Output the [x, y] coordinate of the center of the cell containing the given text.  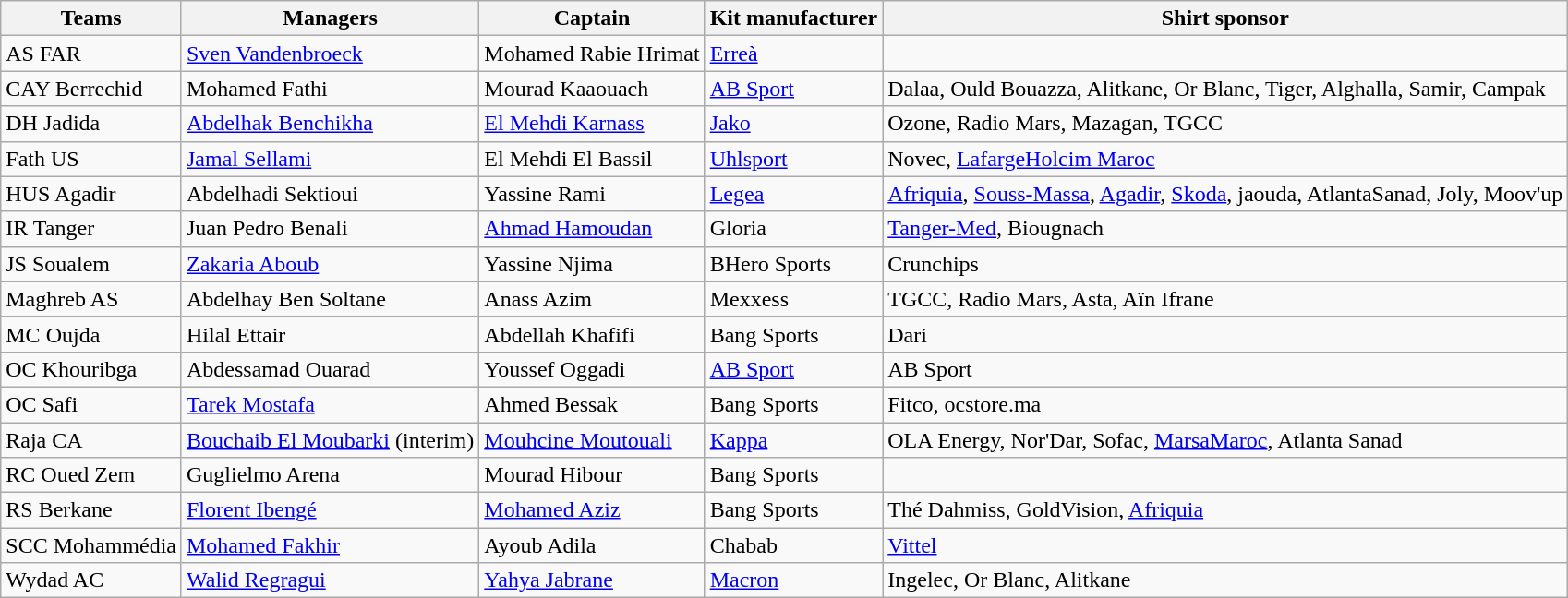
Guglielmo Arena [330, 475]
OC Safi [91, 404]
Fath US [91, 159]
Erreà [794, 54]
Zakaria Aboub [330, 264]
Sven Vandenbroeck [330, 54]
Captain [592, 18]
Thé Dahmiss, GoldVision, Afriquia [1225, 510]
Abdessamad Ouarad [330, 369]
RS Berkane [91, 510]
TGCC, Radio Mars, Asta, Aïn Ifrane [1225, 299]
Walid Regragui [330, 580]
Abdelhak Benchikha [330, 124]
Fitco, ocstore.ma [1225, 404]
Hilal Ettair [330, 334]
HUS Agadir [91, 194]
Jako [794, 124]
Mourad Hibour [592, 475]
JS Soualem [91, 264]
Wydad AC [91, 580]
Tarek Mostafa [330, 404]
Dari [1225, 334]
Novec, LafargeHolcim Maroc [1225, 159]
Anass Azim [592, 299]
Chabab [794, 545]
Ahmed Bessak [592, 404]
Ahmad Hamoudan [592, 229]
Youssef Oggadi [592, 369]
Mohamed Fakhir [330, 545]
Abdelhadi Sektioui [330, 194]
Crunchips [1225, 264]
SCC Mohammédia [91, 545]
Mourad Kaaouach [592, 89]
Kit manufacturer [794, 18]
Ingelec, Or Blanc, Alitkane [1225, 580]
Yassine Njima [592, 264]
Mouhcine Moutouali [592, 440]
AS FAR [91, 54]
Florent Ibengé [330, 510]
Shirt sponsor [1225, 18]
Macron [794, 580]
Ozone, Radio Mars, Mazagan, TGCC [1225, 124]
Bouchaib El Moubarki (interim) [330, 440]
Legea [794, 194]
CAY Berrechid [91, 89]
Abdelhay Ben Soltane [330, 299]
IR Tanger [91, 229]
OLA Energy, Nor'Dar, Sofac, MarsaMaroc, Atlanta Sanad [1225, 440]
Abdellah Khafifi [592, 334]
Yassine Rami [592, 194]
Kappa [794, 440]
Jamal Sellami [330, 159]
Gloria [794, 229]
Managers [330, 18]
Teams [91, 18]
Yahya Jabrane [592, 580]
Mohamed Rabie Hrimat [592, 54]
Mohamed Fathi [330, 89]
Uhlsport [794, 159]
Juan Pedro Benali [330, 229]
Raja CA [91, 440]
DH Jadida [91, 124]
Maghreb AS [91, 299]
Dalaa, Ould Bouazza, Alitkane, Or Blanc, Tiger, Alghalla, Samir, Campak [1225, 89]
Mexxess [794, 299]
MC Oujda [91, 334]
Ayoub Adila [592, 545]
Afriquia, Souss-Massa, Agadir, Skoda, jaouda, AtlantaSanad, Joly, Moov'up [1225, 194]
BHero Sports [794, 264]
El Mehdi El Bassil [592, 159]
OC Khouribga [91, 369]
Vittel [1225, 545]
Tanger-Med, Biougnach [1225, 229]
RC Oued Zem [91, 475]
Mohamed Aziz [592, 510]
El Mehdi Karnass [592, 124]
